Scan for the cell matching the given text and deliver its [X, Y] coordinate at center. 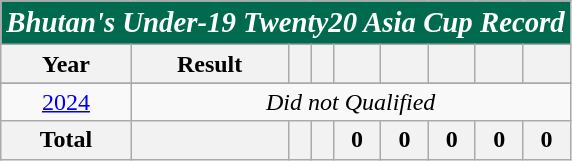
Did not Qualified [350, 102]
Result [210, 64]
Bhutan's Under-19 Twenty20 Asia Cup Record [286, 23]
2024 [66, 102]
Total [66, 140]
Year [66, 64]
